Locate the cell with the specified text and output its (X, Y) center coordinate. 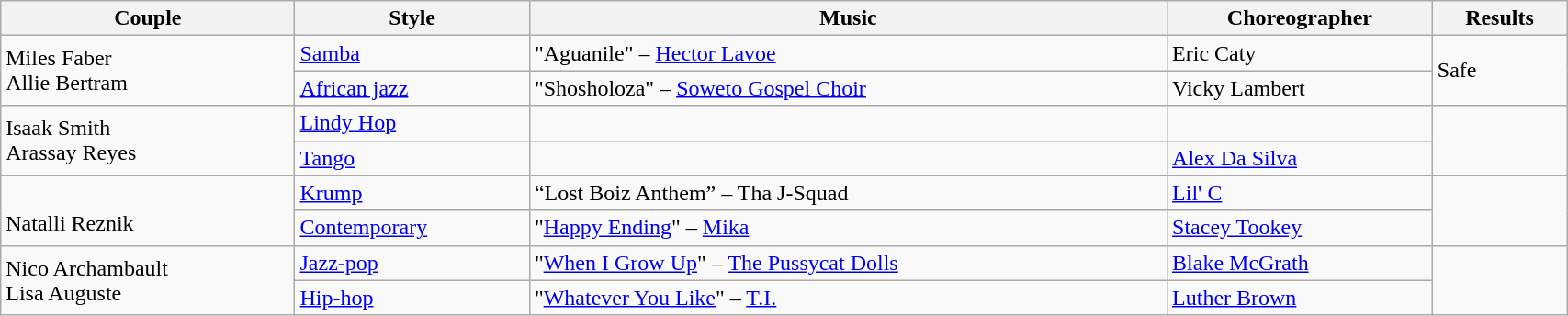
Safe (1499, 71)
Nico Archambault Lisa Auguste (148, 280)
Jazz-pop (412, 263)
Samba (412, 53)
Natalli Reznik (148, 210)
African jazz (412, 88)
Miles Faber Allie Bertram (148, 71)
"Happy Ending" – Mika (848, 228)
Stacey Tookey (1301, 228)
Eric Caty (1301, 53)
Tango (412, 158)
Lil' C (1301, 193)
Luther Brown (1301, 298)
Krump (412, 193)
Lindy Hop (412, 123)
"Shosholoza" – Soweto Gospel Choir (848, 88)
Choreographer (1301, 18)
“Lost Boiz Anthem” – Tha J-Squad (848, 193)
Isaak Smith Arassay Reyes (148, 141)
Results (1499, 18)
Blake McGrath (1301, 263)
Alex Da Silva (1301, 158)
"Aguanile" – Hector Lavoe (848, 53)
Couple (148, 18)
Hip-hop (412, 298)
"Whatever You Like" – T.I. (848, 298)
Style (412, 18)
"When I Grow Up" – The Pussycat Dolls (848, 263)
Vicky Lambert (1301, 88)
Contemporary (412, 228)
Music (848, 18)
